Determine the [x, y] coordinate at the center of the cell enclosing the given text.  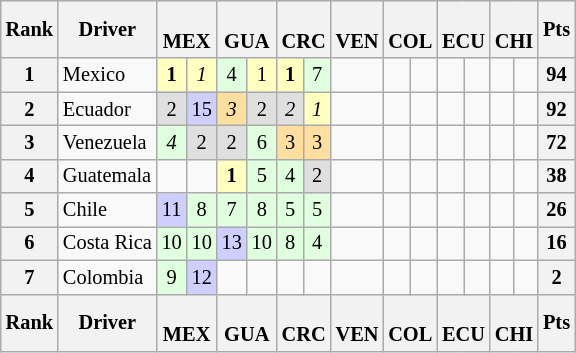
26 [556, 210]
Chile [108, 210]
16 [556, 243]
Ecuador [108, 109]
11 [172, 210]
94 [556, 75]
12 [202, 277]
Colombia [108, 277]
72 [556, 142]
15 [202, 109]
38 [556, 176]
Mexico [108, 75]
13 [232, 243]
Guatemala [108, 176]
Costa Rica [108, 243]
9 [172, 277]
Venezuela [108, 142]
92 [556, 109]
